Provide the (x, y) coordinate of the cell's center where the given text is located.  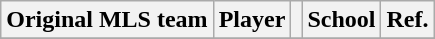
Original MLS team (107, 20)
School (342, 20)
Ref. (408, 20)
Player (252, 20)
